Return the [X, Y] coordinate for the center point of the cell that contains the specified text.  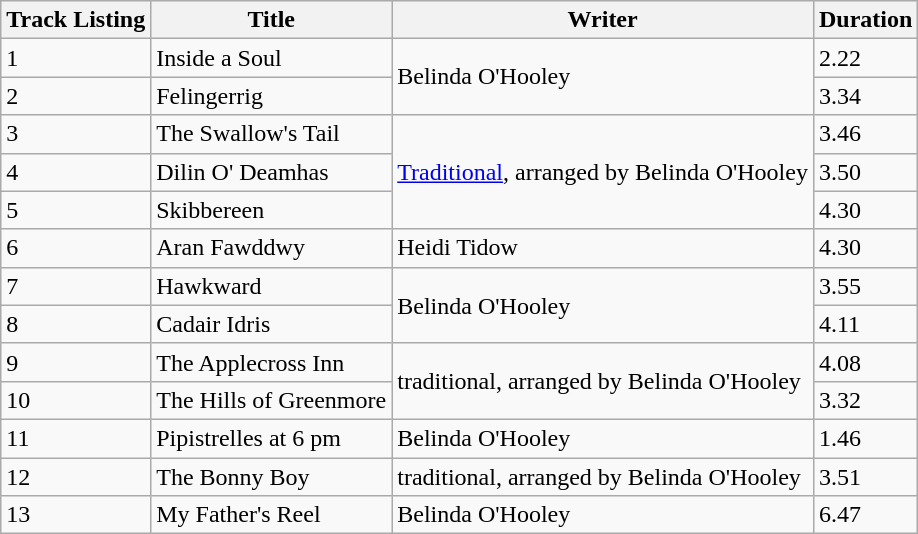
11 [76, 438]
5 [76, 210]
Duration [865, 20]
Aran Fawddwy [272, 248]
Title [272, 20]
13 [76, 515]
4.11 [865, 324]
3.51 [865, 477]
3.50 [865, 172]
3 [76, 134]
9 [76, 362]
8 [76, 324]
6 [76, 248]
3.32 [865, 400]
3.46 [865, 134]
6.47 [865, 515]
1.46 [865, 438]
2 [76, 96]
The Bonny Boy [272, 477]
4.08 [865, 362]
Skibbereen [272, 210]
3.55 [865, 286]
The Hills of Greenmore [272, 400]
Writer [603, 20]
4 [76, 172]
The Swallow's Tail [272, 134]
12 [76, 477]
2.22 [865, 58]
10 [76, 400]
Hawkward [272, 286]
3.34 [865, 96]
Inside a Soul [272, 58]
Heidi Tidow [603, 248]
The Applecross Inn [272, 362]
Track Listing [76, 20]
Dilin O' Deamhas [272, 172]
7 [76, 286]
Felingerrig [272, 96]
Pipistrelles at 6 pm [272, 438]
Cadair Idris [272, 324]
1 [76, 58]
Traditional, arranged by Belinda O'Hooley [603, 172]
My Father's Reel [272, 515]
